Return the (X, Y) coordinate for the center point of the cell that contains the specified text.  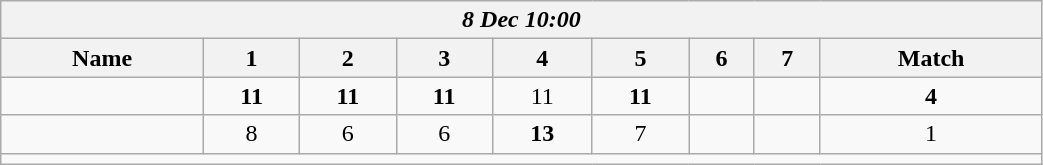
8 (251, 134)
8 Dec 10:00 (522, 20)
3 (444, 58)
Match (931, 58)
5 (640, 58)
Name (102, 58)
2 (348, 58)
13 (542, 134)
